Extract the [X, Y] coordinate from the center of the cell holding the provided text.  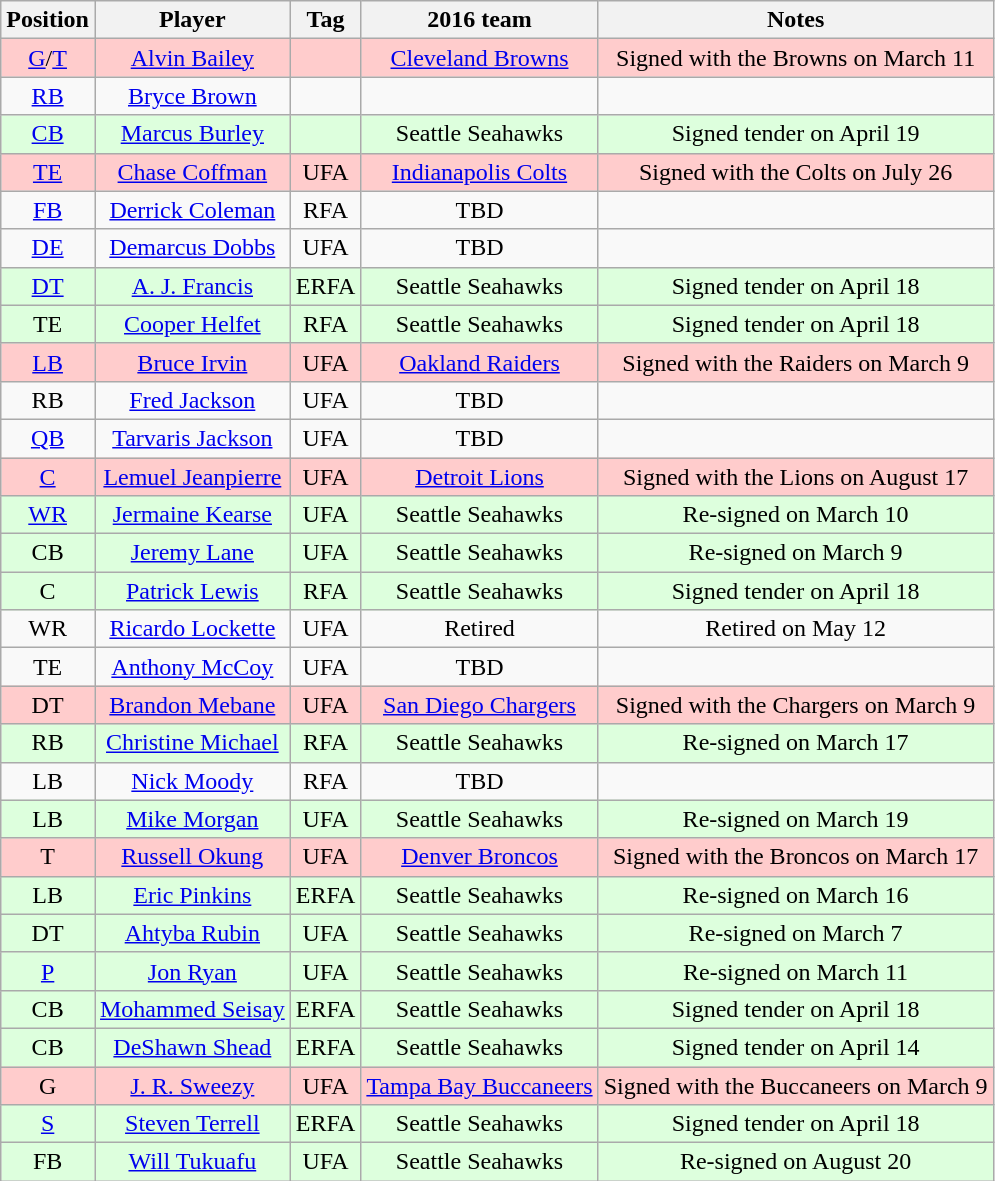
Brandon Mebane [192, 705]
Nick Moody [192, 781]
Signed with the Colts on July 26 [796, 172]
Signed tender on April 14 [796, 1047]
Re-signed on March 11 [796, 971]
Anthony McCoy [192, 667]
Re-signed on March 19 [796, 819]
Mike Morgan [192, 819]
T [48, 857]
Oakland Raiders [480, 362]
Retired [480, 629]
Bryce Brown [192, 96]
Signed with the Lions on August 17 [796, 477]
Fred Jackson [192, 400]
Cleveland Browns [480, 58]
G [48, 1085]
Re-signed on August 20 [796, 1162]
Signed with the Chargers on March 9 [796, 705]
Signed with the Raiders on March 9 [796, 362]
San Diego Chargers [480, 705]
Jermaine Kearse [192, 515]
DeShawn Shead [192, 1047]
Demarcus Dobbs [192, 248]
Will Tukuafu [192, 1162]
Jon Ryan [192, 971]
Tampa Bay Buccaneers [480, 1085]
Cooper Helfet [192, 324]
QB [48, 438]
S [48, 1124]
Signed tender on April 19 [796, 134]
Tag [326, 20]
Re-signed on March 17 [796, 743]
Signed with the Broncos on March 17 [796, 857]
Detroit Lions [480, 477]
Christine Michael [192, 743]
A. J. Francis [192, 286]
Lemuel Jeanpierre [192, 477]
Chase Coffman [192, 172]
Alvin Bailey [192, 58]
Russell Okung [192, 857]
G/T [48, 58]
Signed with the Browns on March 11 [796, 58]
Ahtyba Rubin [192, 933]
Re-signed on March 16 [796, 895]
DE [48, 248]
Ricardo Lockette [192, 629]
Retired on May 12 [796, 629]
J. R. Sweezy [192, 1085]
Signed with the Buccaneers on March 9 [796, 1085]
Eric Pinkins [192, 895]
Patrick Lewis [192, 591]
Derrick Coleman [192, 210]
Indianapolis Colts [480, 172]
P [48, 971]
Mohammed Seisay [192, 1009]
Marcus Burley [192, 134]
Bruce Irvin [192, 362]
Re-signed on March 10 [796, 515]
Re-signed on March 9 [796, 553]
Player [192, 20]
Re-signed on March 7 [796, 933]
Steven Terrell [192, 1124]
2016 team [480, 20]
Notes [796, 20]
Denver Broncos [480, 857]
Tarvaris Jackson [192, 438]
Jeremy Lane [192, 553]
Position [48, 20]
